Return [X, Y] of the center of cell containing provided text 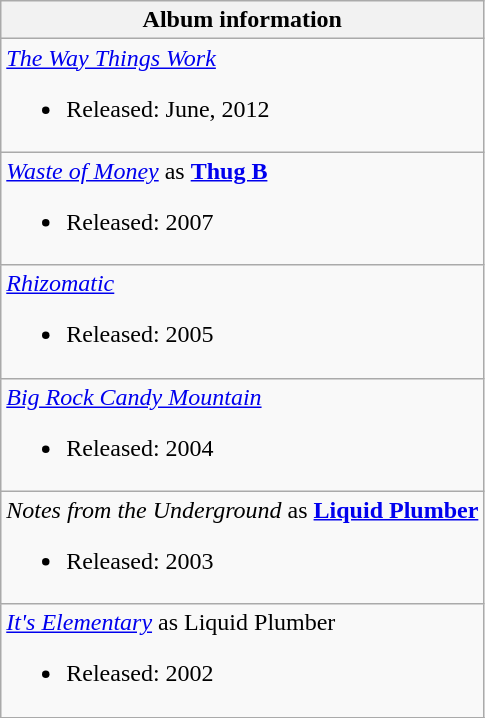
Album information [242, 20]
RhizomaticReleased: 2005 [242, 322]
Big Rock Candy MountainReleased: 2004 [242, 434]
It's Elementary as Liquid PlumberReleased: 2002 [242, 660]
Waste of Money as Thug BReleased: 2007 [242, 208]
Notes from the Underground as Liquid PlumberReleased: 2003 [242, 548]
The Way Things WorkReleased: June, 2012 [242, 96]
